Return the (x, y) coordinate for the center point of the cell that contains the specified text.  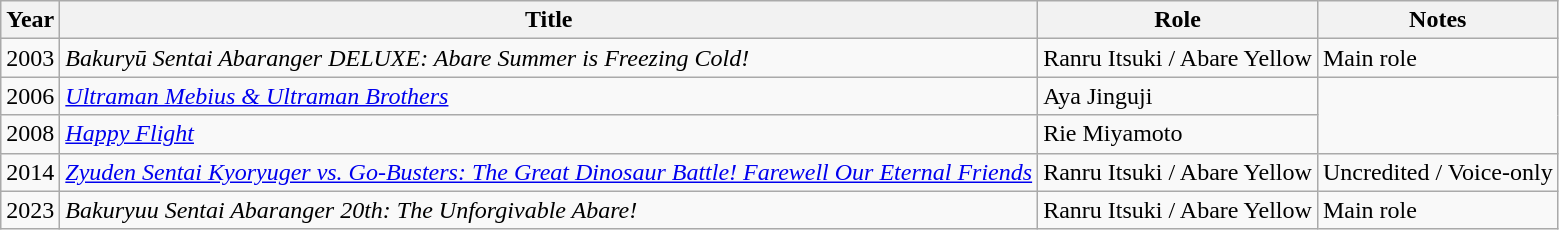
2023 (30, 210)
Notes (1438, 20)
Aya Jinguji (1178, 96)
Bakuryuu Sentai Abaranger 20th: The Unforgivable Abare! (549, 210)
Title (549, 20)
Role (1178, 20)
2014 (30, 172)
Zyuden Sentai Kyoryuger vs. Go-Busters: The Great Dinosaur Battle! Farewell Our Eternal Friends (549, 172)
Ultraman Mebius & Ultraman Brothers (549, 96)
2003 (30, 58)
2008 (30, 134)
Happy Flight (549, 134)
Bakuryū Sentai Abaranger DELUXE: Abare Summer is Freezing Cold! (549, 58)
Rie Miyamoto (1178, 134)
Year (30, 20)
2006 (30, 96)
Uncredited / Voice-only (1438, 172)
